Return (X, Y) of the center of cell containing provided text 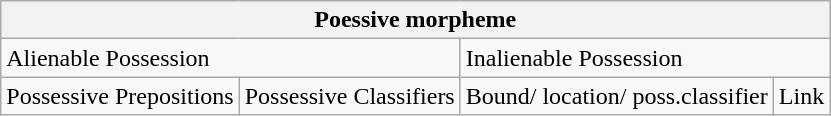
Possessive Prepositions (120, 96)
Possessive Classifiers (350, 96)
Poessive morpheme (416, 20)
Alienable Possession (230, 58)
Link (801, 96)
Inalienable Possession (644, 58)
Bound/ location/ poss.classifier (616, 96)
